Scan for the cell matching the given text and deliver its [X, Y] coordinate at center. 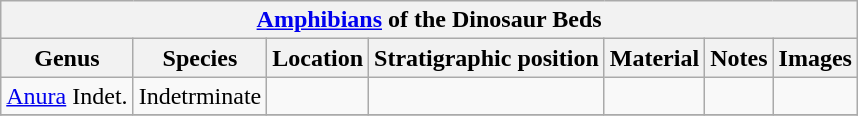
Notes [739, 58]
Genus [67, 58]
Images [815, 58]
Anura Indet. [67, 96]
Amphibians of the Dinosaur Beds [430, 20]
Stratigraphic position [487, 58]
Material [654, 58]
Species [200, 58]
Indetrminate [200, 96]
Location [318, 58]
